Return the (x, y) coordinate for the center point of the cell that contains the specified text.  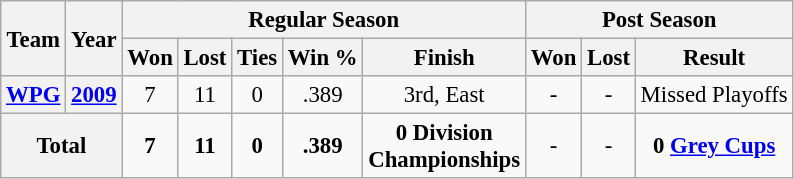
2009 (94, 95)
Team (34, 38)
Result (714, 58)
Year (94, 38)
Win % (322, 58)
WPG (34, 95)
Ties (258, 58)
Regular Season (324, 20)
Total (62, 146)
0 DivisionChampionships (444, 146)
Missed Playoffs (714, 95)
3rd, East (444, 95)
Post Season (658, 20)
Finish (444, 58)
0 Grey Cups (714, 146)
